Return the (x, y) coordinate for the center point of the cell that contains the specified text.  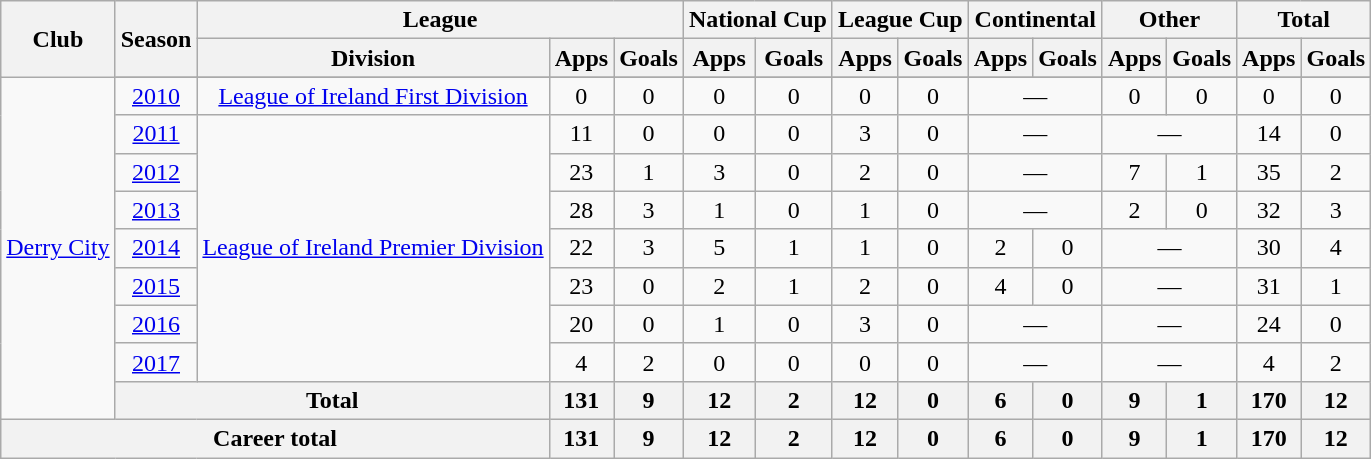
2017 (156, 362)
Derry City (58, 248)
League Cup (900, 20)
24 (1269, 324)
2010 (156, 96)
Club (58, 39)
28 (581, 210)
Continental (1035, 20)
14 (1269, 134)
2016 (156, 324)
2015 (156, 286)
League of Ireland First Division (373, 96)
5 (719, 248)
31 (1269, 286)
11 (581, 134)
7 (1134, 172)
2014 (156, 248)
2012 (156, 172)
League (440, 20)
22 (581, 248)
Division (373, 58)
Other (1169, 20)
2013 (156, 210)
Season (156, 39)
League of Ireland Premier Division (373, 248)
20 (581, 324)
National Cup (758, 20)
2011 (156, 134)
30 (1269, 248)
Career total (275, 438)
35 (1269, 172)
32 (1269, 210)
